Return the (x, y) coordinate for the center point of the cell that contains the specified text.  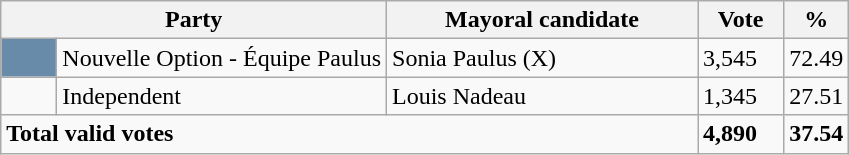
Total valid votes (350, 134)
72.49 (816, 58)
1,345 (741, 96)
37.54 (816, 134)
% (816, 20)
Independent (222, 96)
Party (194, 20)
Nouvelle Option - Équipe Paulus (222, 58)
4,890 (741, 134)
3,545 (741, 58)
Sonia Paulus (X) (542, 58)
Vote (741, 20)
Mayoral candidate (542, 20)
Louis Nadeau (542, 96)
27.51 (816, 96)
